Identify which cell holds the provided text, then report its (x, y) central coordinate. 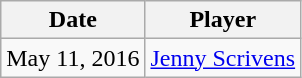
Player (223, 20)
Jenny Scrivens (223, 58)
May 11, 2016 (73, 58)
Date (73, 20)
